Search for the cell housing the specified text and yield its (x, y) center coordinate. 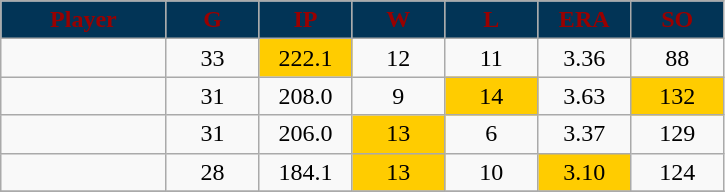
3.63 (584, 96)
184.1 (306, 172)
28 (212, 172)
G (212, 20)
3.36 (584, 58)
IP (306, 20)
33 (212, 58)
11 (492, 58)
L (492, 20)
12 (398, 58)
W (398, 20)
206.0 (306, 134)
ERA (584, 20)
SO (678, 20)
6 (492, 134)
3.37 (584, 134)
3.10 (584, 172)
Player (84, 20)
124 (678, 172)
132 (678, 96)
129 (678, 134)
208.0 (306, 96)
9 (398, 96)
88 (678, 58)
10 (492, 172)
222.1 (306, 58)
14 (492, 96)
